Detect which cell encompasses the target text, then output its [x, y] center coordinate. 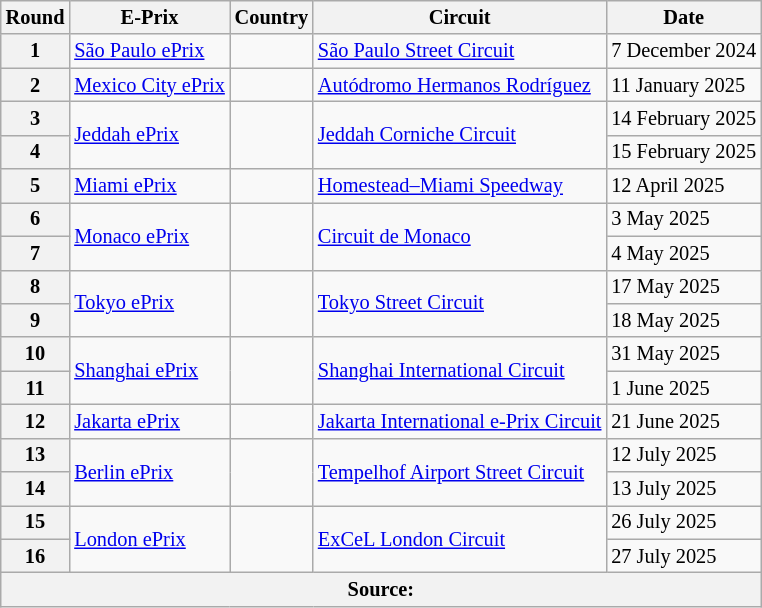
31 May 2025 [684, 354]
7 [36, 253]
5 [36, 186]
12 April 2025 [684, 186]
13 July 2025 [684, 489]
Homestead–Miami Speedway [460, 186]
1 [36, 51]
São Paulo ePrix [149, 51]
11 January 2025 [684, 85]
14 [36, 489]
Source: [381, 589]
4 [36, 152]
21 June 2025 [684, 421]
Shanghai International Circuit [460, 370]
Jakarta International e-Prix Circuit [460, 421]
17 May 2025 [684, 287]
14 February 2025 [684, 118]
4 May 2025 [684, 253]
Shanghai ePrix [149, 370]
Jakarta ePrix [149, 421]
9 [36, 320]
ExCeL London Circuit [460, 538]
Round [36, 17]
6 [36, 219]
16 [36, 556]
E-Prix [149, 17]
São Paulo Street Circuit [460, 51]
Monaco ePrix [149, 236]
3 [36, 118]
Miami ePrix [149, 186]
Circuit de Monaco [460, 236]
27 July 2025 [684, 556]
Tempelhof Airport Street Circuit [460, 472]
Mexico City ePrix [149, 85]
15 [36, 522]
12 [36, 421]
15 February 2025 [684, 152]
Tokyo ePrix [149, 304]
3 May 2025 [684, 219]
Circuit [460, 17]
Jeddah ePrix [149, 134]
26 July 2025 [684, 522]
11 [36, 388]
Jeddah Corniche Circuit [460, 134]
Tokyo Street Circuit [460, 304]
2 [36, 85]
13 [36, 455]
Berlin ePrix [149, 472]
7 December 2024 [684, 51]
8 [36, 287]
12 July 2025 [684, 455]
Country [272, 17]
Date [684, 17]
10 [36, 354]
Autódromo Hermanos Rodríguez [460, 85]
1 June 2025 [684, 388]
London ePrix [149, 538]
18 May 2025 [684, 320]
